Output the [x, y] coordinate of the center of the cell containing the given text.  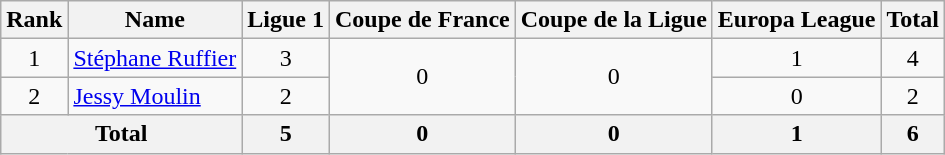
6 [913, 134]
Stéphane Ruffier [155, 58]
Rank [34, 20]
4 [913, 58]
5 [286, 134]
3 [286, 58]
Name [155, 20]
Ligue 1 [286, 20]
Coupe de la Ligue [614, 20]
Coupe de France [423, 20]
Jessy Moulin [155, 96]
Europa League [796, 20]
